Identify which cell holds the provided text, then report its (x, y) central coordinate. 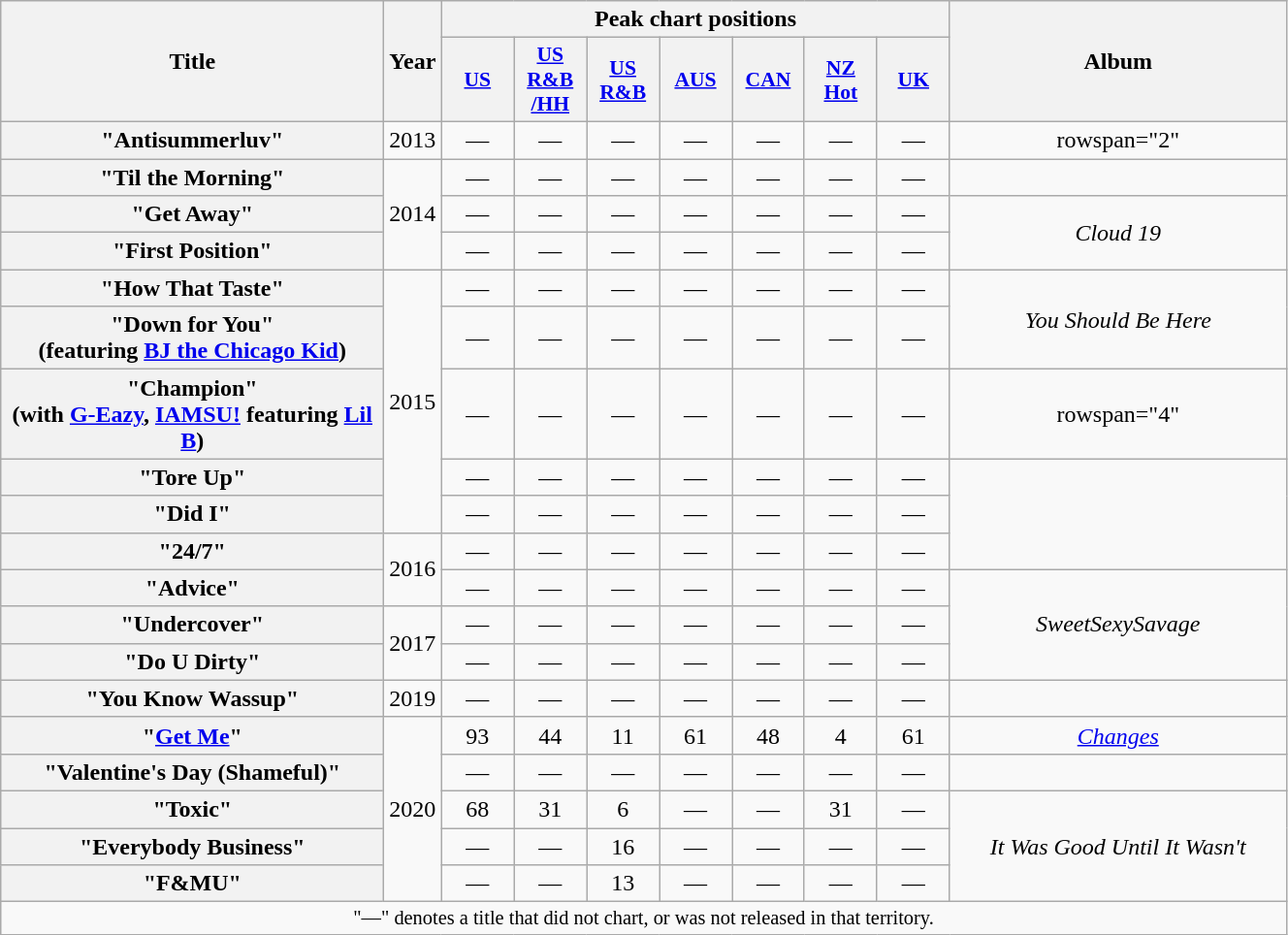
"Til the Morning" (192, 177)
"Do U Dirty" (192, 661)
You Should Be Here (1117, 320)
"—" denotes a title that did not chart, or was not released in that territory. (644, 919)
2014 (413, 214)
"First Position" (192, 251)
"24/7" (192, 551)
48 (768, 735)
"Everybody Business" (192, 847)
2017 (413, 643)
4 (840, 735)
11 (623, 735)
"F&MU" (192, 884)
USR&B/HH (551, 80)
Year (413, 62)
6 (623, 809)
Changes (1117, 735)
"Get Me" (192, 735)
US R&B (623, 80)
"Get Away" (192, 214)
68 (477, 809)
16 (623, 847)
2016 (413, 569)
AUS (696, 80)
2015 (413, 402)
"Antisummerluv" (192, 140)
"You Know Wassup" (192, 698)
"Valentine's Day (Shameful)" (192, 772)
SweetSexySavage (1117, 625)
Cloud 19 (1117, 233)
"Down for You"(featuring BJ the Chicago Kid) (192, 338)
CAN (768, 80)
"Champion"(with G-Eazy, IAMSU! featuring Lil B) (192, 414)
2013 (413, 140)
Peak chart positions (695, 19)
2020 (413, 809)
Album (1117, 62)
44 (551, 735)
Title (192, 62)
13 (623, 884)
It Was Good Until It Wasn't (1117, 846)
"Did I" (192, 514)
"Advice" (192, 588)
US (477, 80)
UK (914, 80)
rowspan="4" (1117, 414)
"Undercover" (192, 625)
"How That Taste" (192, 288)
"Tore Up" (192, 477)
"Toxic" (192, 809)
NZHot (840, 80)
rowspan="2" (1117, 140)
2019 (413, 698)
93 (477, 735)
